Extract the (x, y) coordinate from the center of the cell holding the provided text.  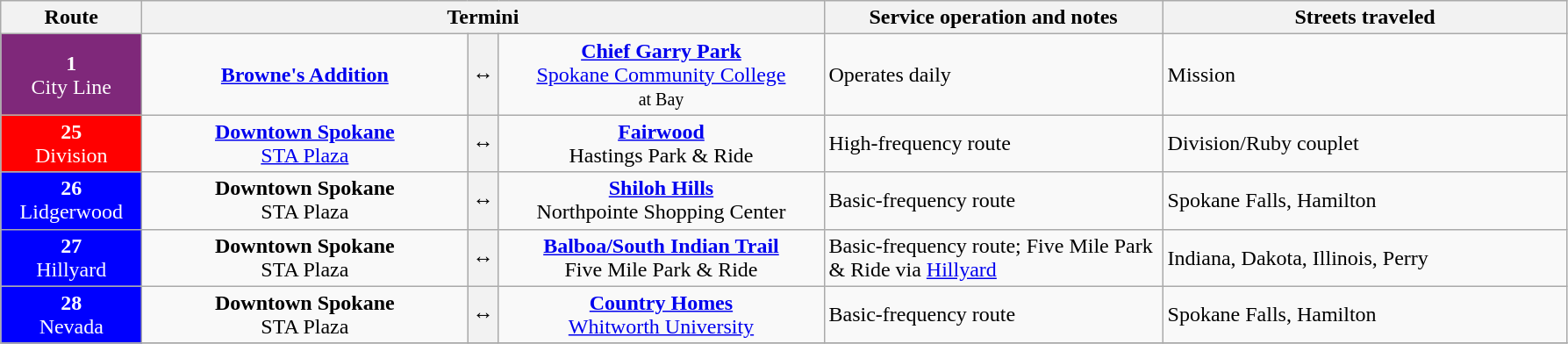
Service operation and notes (993, 18)
1City Line (72, 75)
Mission (1365, 75)
Termini (483, 18)
27Hillyard (72, 258)
Balboa/South Indian TrailFive Mile Park & Ride (662, 258)
Operates daily (993, 75)
Shiloh HillsNorthpointe Shopping Center (662, 200)
Division/Ruby couplet (1365, 144)
28Nevada (72, 314)
FairwoodHastings Park & Ride (662, 144)
Chief Garry ParkSpokane Community Collegeat Bay (662, 75)
Country HomesWhitworth University (662, 314)
High-frequency route (993, 144)
Basic-frequency route; Five Mile Park & Ride via Hillyard (993, 258)
Browne's Addition (305, 75)
Route (72, 18)
25Division (72, 144)
Streets traveled (1365, 18)
Indiana, Dakota, Illinois, Perry (1365, 258)
26Lidgerwood (72, 200)
